Capture the cell that displays the provided text and extract its [x, y] central coordinate. 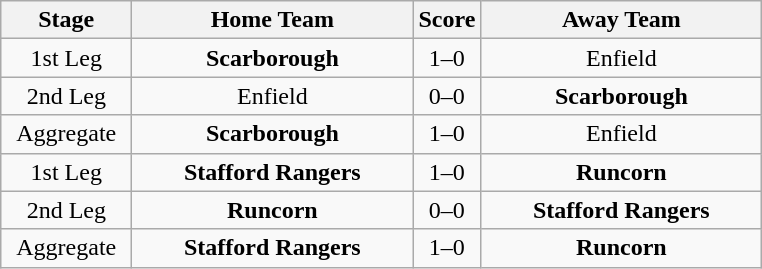
Stage [66, 20]
Score [447, 20]
Home Team [272, 20]
Away Team [622, 20]
